Detect which cell encompasses the target text, then output its [X, Y] center coordinate. 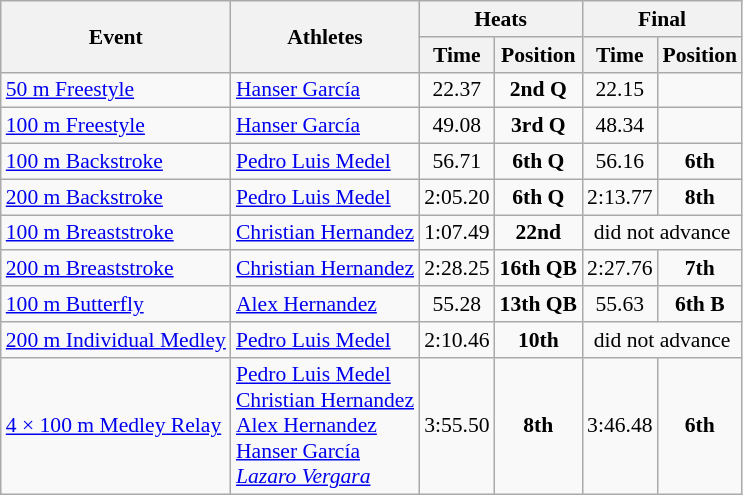
55.28 [456, 304]
Athletes [325, 36]
6th B [700, 304]
3:46.48 [620, 426]
56.16 [620, 162]
2:05.20 [456, 197]
22.37 [456, 90]
Heats [500, 19]
4 × 100 m Medley Relay [116, 426]
100 m Breaststroke [116, 233]
100 m Butterfly [116, 304]
Final [662, 19]
200 m Backstroke [116, 197]
50 m Freestyle [116, 90]
2:28.25 [456, 269]
2:13.77 [620, 197]
10th [538, 340]
100 m Freestyle [116, 126]
48.34 [620, 126]
16th QB [538, 269]
3rd Q [538, 126]
100 m Backstroke [116, 162]
Alex Hernandez [325, 304]
2:10.46 [456, 340]
200 m Breaststroke [116, 269]
2nd Q [538, 90]
7th [700, 269]
49.08 [456, 126]
13th QB [538, 304]
3:55.50 [456, 426]
1:07.49 [456, 233]
22.15 [620, 90]
200 m Individual Medley [116, 340]
22nd [538, 233]
56.71 [456, 162]
Pedro Luis MedelChristian HernandezAlex HernandezHanser GarcíaLazaro Vergara [325, 426]
55.63 [620, 304]
2:27.76 [620, 269]
Event [116, 36]
